Detect which cell encompasses the target text, then output its (x, y) center coordinate. 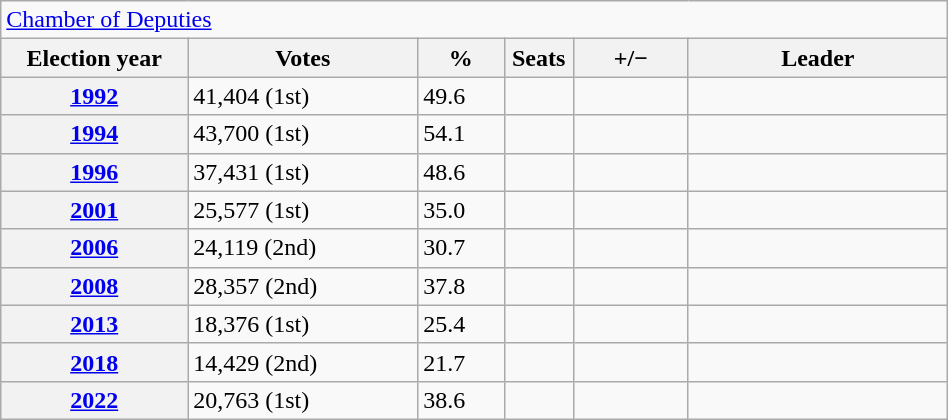
25.4 (461, 324)
48.6 (461, 172)
2006 (94, 248)
2018 (94, 362)
14,429 (2nd) (303, 362)
Seats (538, 58)
Votes (303, 58)
49.6 (461, 96)
41,404 (1st) (303, 96)
2008 (94, 286)
30.7 (461, 248)
54.1 (461, 134)
2001 (94, 210)
+/− (630, 58)
24,119 (2nd) (303, 248)
38.6 (461, 400)
20,763 (1st) (303, 400)
1994 (94, 134)
2013 (94, 324)
Election year (94, 58)
25,577 (1st) (303, 210)
Leader (818, 58)
% (461, 58)
18,376 (1st) (303, 324)
1992 (94, 96)
35.0 (461, 210)
21.7 (461, 362)
37,431 (1st) (303, 172)
2022 (94, 400)
28,357 (2nd) (303, 286)
37.8 (461, 286)
1996 (94, 172)
43,700 (1st) (303, 134)
Chamber of Deputies (474, 20)
